For the text-containing cell, return its midpoint in [x, y] coordinate format. 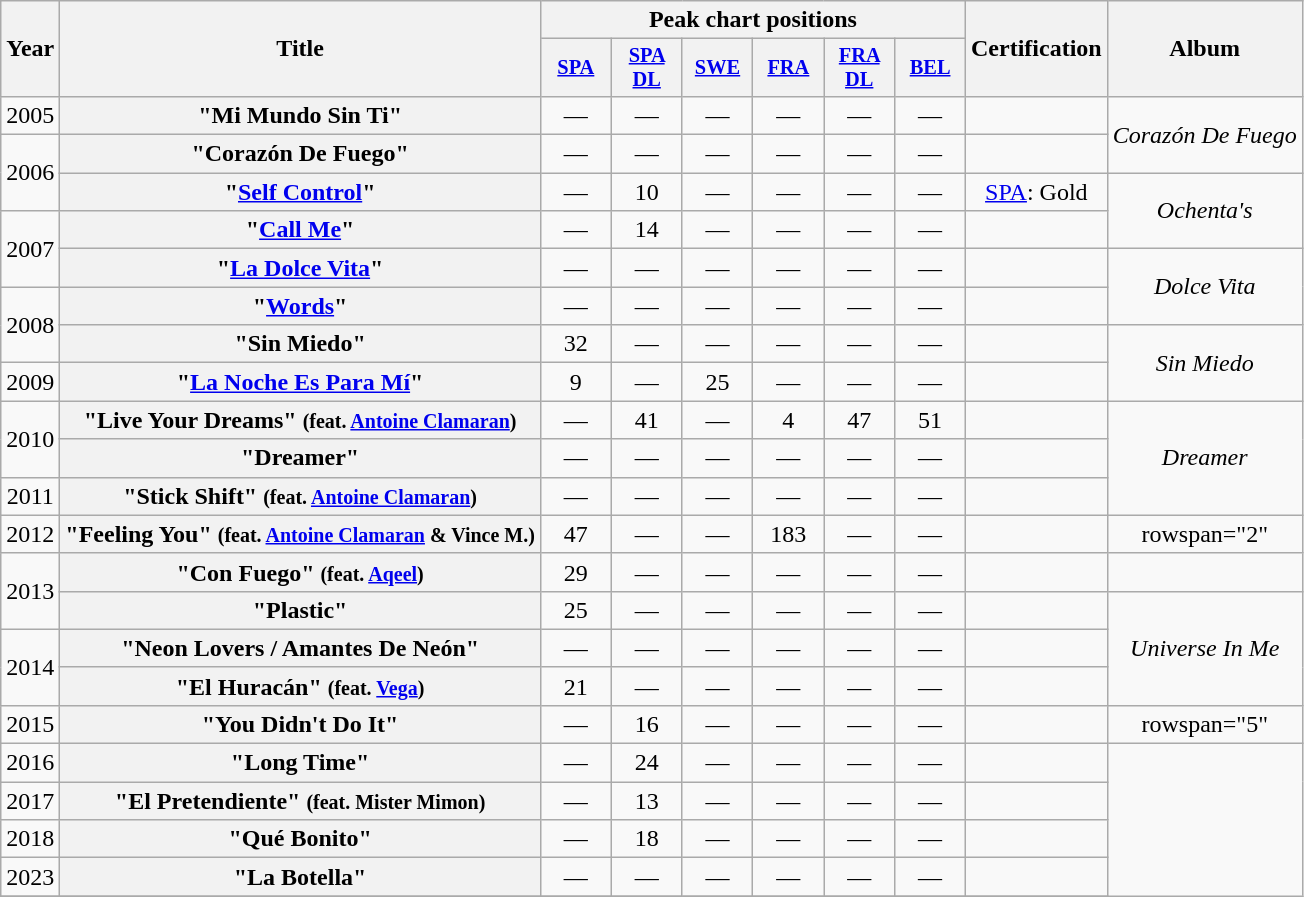
SWE [718, 68]
"El Huracán" (feat. Vega) [300, 686]
Year [30, 49]
SPA [576, 68]
"Feeling You" (feat. Antoine Clamaran & Vince M.) [300, 534]
2017 [30, 801]
2023 [30, 877]
2016 [30, 763]
18 [646, 839]
"Mi Mundo Sin Ti" [300, 115]
rowspan="2" [1204, 534]
Album [1204, 49]
Peak chart positions [752, 20]
2015 [30, 724]
24 [646, 763]
Certification [1037, 49]
"Words" [300, 306]
"El Pretendiente" (feat. Mister Mimon) [300, 801]
32 [576, 344]
2010 [30, 439]
51 [930, 420]
FRA DL [860, 68]
"Live Your Dreams" (feat. Antoine Clamaran) [300, 420]
FRA [788, 68]
rowspan="5" [1204, 724]
"You Didn't Do It" [300, 724]
2009 [30, 382]
29 [576, 572]
"La Dolce Vita" [300, 268]
"Stick Shift" (feat. Antoine Clamaran) [300, 496]
SPA: Gold [1037, 192]
Ochenta's [1204, 211]
"Call Me" [300, 230]
2018 [30, 839]
2014 [30, 667]
Dolce Vita [1204, 287]
"La Botella" [300, 877]
"Neon Lovers / Amantes De Neón" [300, 648]
21 [576, 686]
"Dreamer" [300, 458]
Corazón De Fuego [1204, 134]
Title [300, 49]
"Self Control" [300, 192]
14 [646, 230]
"Long Time" [300, 763]
16 [646, 724]
"Con Fuego" (feat. Aqeel) [300, 572]
9 [576, 382]
"Qué Bonito" [300, 839]
41 [646, 420]
"La Noche Es Para Mí" [300, 382]
"Sin Miedo" [300, 344]
"Corazón De Fuego" [300, 154]
10 [646, 192]
"Plastic" [300, 610]
SPA DL [646, 68]
2005 [30, 115]
Dreamer [1204, 458]
Sin Miedo [1204, 363]
2007 [30, 249]
2012 [30, 534]
BEL [930, 68]
183 [788, 534]
2008 [30, 325]
2006 [30, 173]
Universe In Me [1204, 648]
2013 [30, 591]
13 [646, 801]
4 [788, 420]
2011 [30, 496]
